Scan for the cell matching the given text and deliver its (X, Y) coordinate at center. 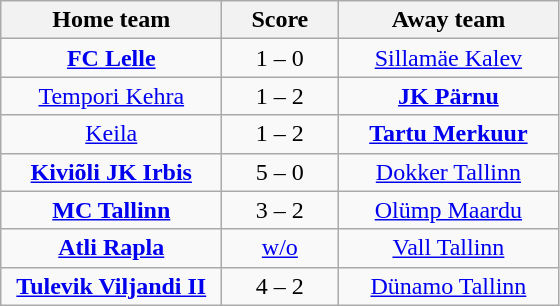
1 – 0 (280, 58)
Tulevik Viljandi II (112, 286)
Tartu Merkuur (448, 134)
Atli Rapla (112, 248)
Keila (112, 134)
w/o (280, 248)
MC Tallinn (112, 210)
JK Pärnu (448, 96)
Sillamäe Kalev (448, 58)
4 – 2 (280, 286)
Olümp Maardu (448, 210)
Tempori Kehra (112, 96)
FC Lelle (112, 58)
Away team (448, 20)
Score (280, 20)
Dokker Tallinn (448, 172)
Dünamo Tallinn (448, 286)
5 – 0 (280, 172)
Home team (112, 20)
Kiviõli JK Irbis (112, 172)
3 – 2 (280, 210)
Vall Tallinn (448, 248)
